Detect which cell encompasses the target text, then output its (x, y) center coordinate. 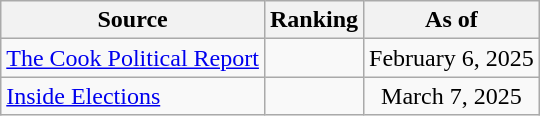
Inside Elections (133, 96)
March 7, 2025 (452, 96)
February 6, 2025 (452, 58)
As of (452, 20)
Source (133, 20)
The Cook Political Report (133, 58)
Ranking (314, 20)
